Capture the cell that displays the provided text and extract its (X, Y) central coordinate. 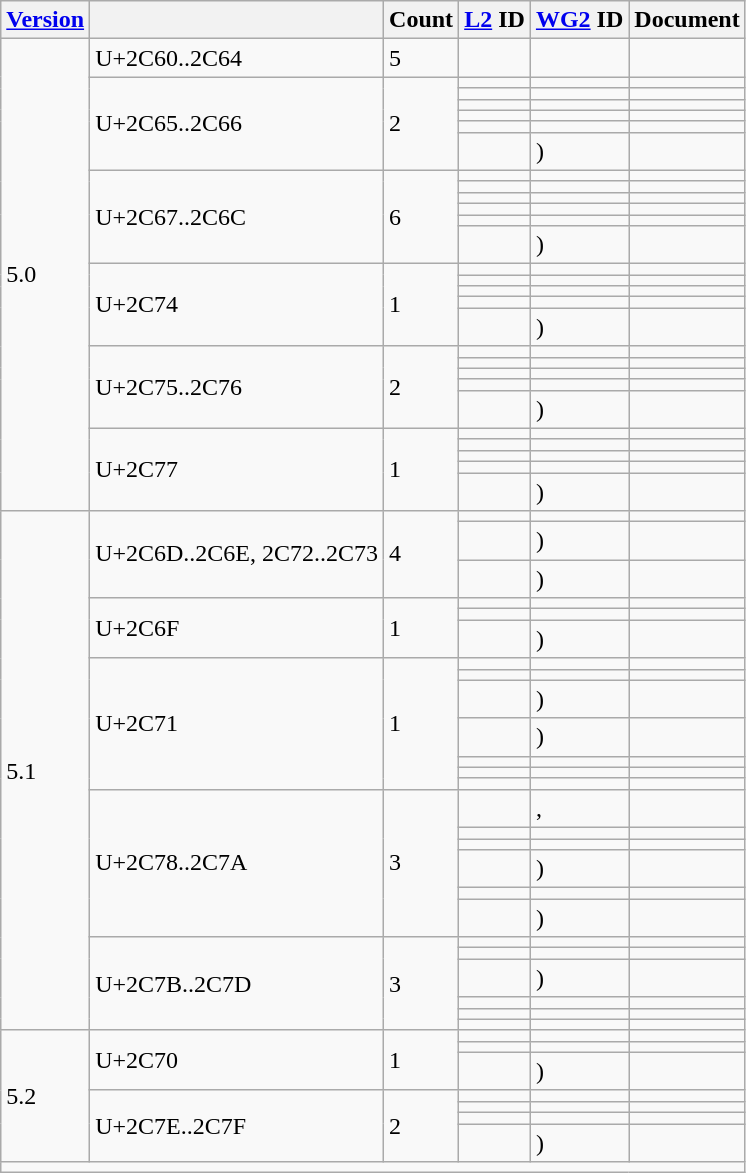
6 (422, 216)
U+2C78..2C7A (237, 862)
U+2C74 (237, 305)
U+2C70 (237, 1060)
U+2C67..2C6C (237, 216)
5.1 (46, 771)
U+2C65..2C66 (237, 124)
WG2 ID (579, 20)
U+2C6D..2C6E, 2C72..2C73 (237, 554)
U+2C7E..2C7F (237, 1126)
, (579, 808)
5 (422, 58)
Version (46, 20)
L2 ID (495, 20)
Document (687, 20)
5.2 (46, 1096)
5.0 (46, 275)
U+2C77 (237, 469)
U+2C60..2C64 (237, 58)
U+2C6F (237, 628)
U+2C7B..2C7D (237, 984)
4 (422, 554)
Count (422, 20)
U+2C75..2C76 (237, 387)
U+2C71 (237, 724)
